Scan for the cell matching the given text and deliver its [x, y] coordinate at center. 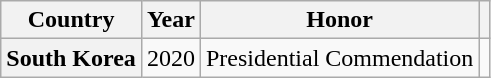
Honor [339, 20]
Year [170, 20]
Presidential Commendation [339, 58]
South Korea [72, 58]
2020 [170, 58]
Country [72, 20]
